Scan for the cell matching the given text and deliver its [X, Y] coordinate at center. 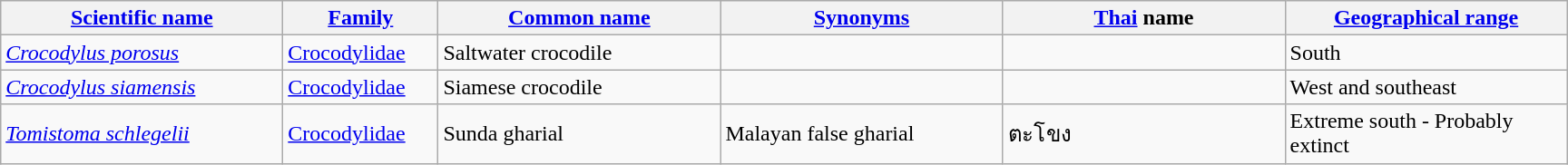
Common name [579, 18]
Geographical range [1426, 18]
Saltwater crocodile [579, 53]
Family [361, 18]
Thai name [1143, 18]
Crocodylus porosus [142, 53]
ตะโขง [1143, 134]
Synonyms [862, 18]
South [1426, 53]
Extreme south - Probably extinct [1426, 134]
Malayan false gharial [862, 134]
Scientific name [142, 18]
Crocodylus siamensis [142, 87]
Tomistoma schlegelii [142, 134]
Sunda gharial [579, 134]
Siamese crocodile [579, 87]
West and southeast [1426, 87]
